Provide the [X, Y] coordinate of the cell's center where the given text is located.  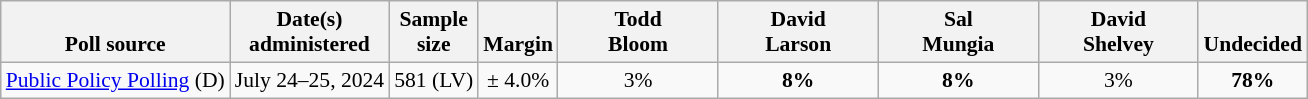
581 (LV) [434, 80]
78% [1252, 80]
DavidShelvey [1118, 32]
± 4.0% [518, 80]
Public Policy Polling (D) [116, 80]
Margin [518, 32]
Poll source [116, 32]
SalMungia [958, 32]
ToddBloom [638, 32]
DavidLarson [798, 32]
July 24–25, 2024 [310, 80]
Undecided [1252, 32]
Date(s)administered [310, 32]
Samplesize [434, 32]
